Search for the cell housing the specified text and yield its [x, y] center coordinate. 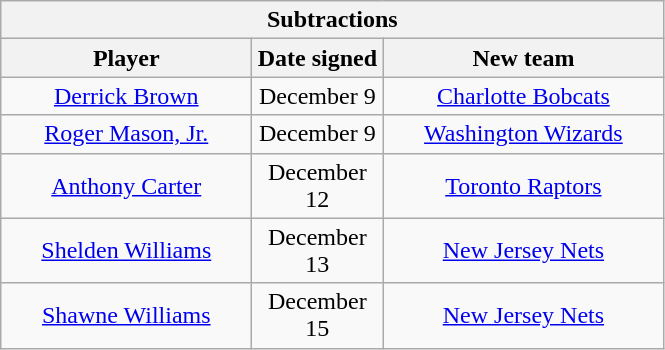
New team [524, 58]
Anthony Carter [126, 186]
Player [126, 58]
Washington Wizards [524, 134]
Roger Mason, Jr. [126, 134]
December 13 [318, 250]
Shelden Williams [126, 250]
Toronto Raptors [524, 186]
Date signed [318, 58]
Shawne Williams [126, 316]
Charlotte Bobcats [524, 96]
Subtractions [332, 20]
December 12 [318, 186]
December 15 [318, 316]
Derrick Brown [126, 96]
